Find where the given text appears and provide that cell's center as [x, y] coordinate. 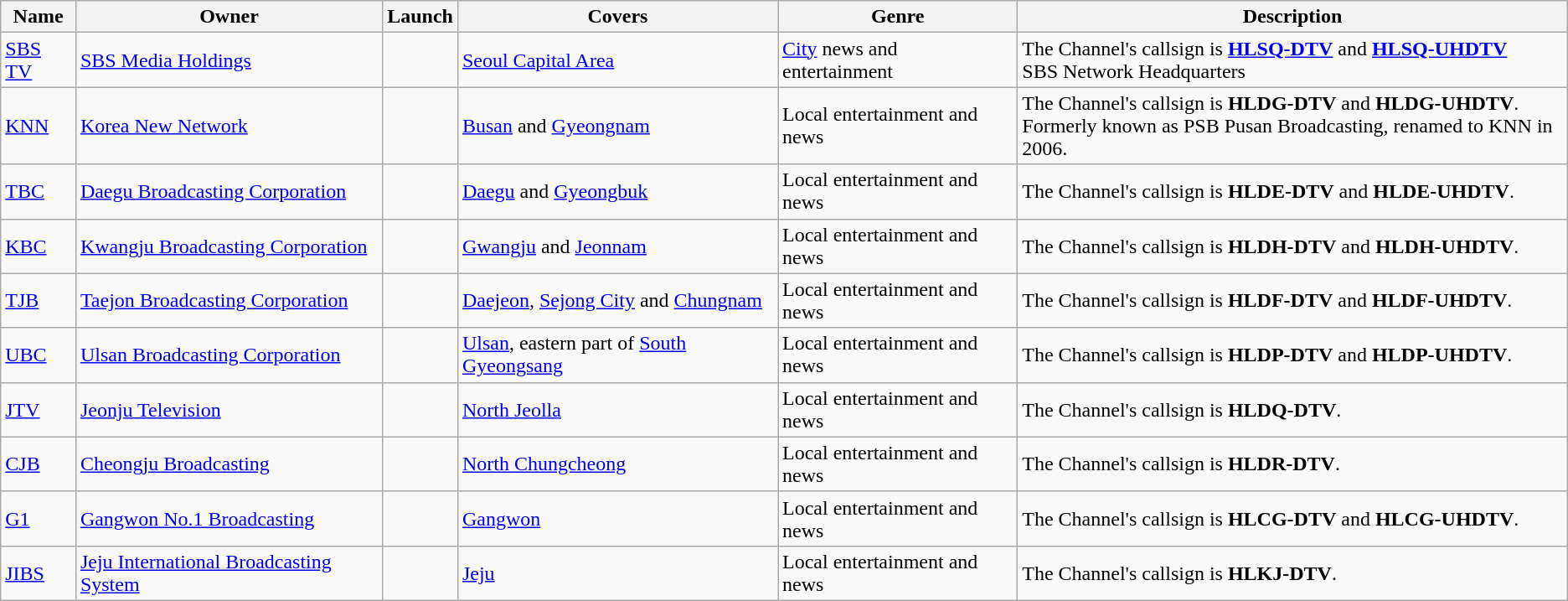
TJB [39, 300]
Covers [617, 17]
Cheongju Broadcasting [229, 464]
TBC [39, 191]
Seoul Capital Area [617, 60]
JTV [39, 409]
North Jeolla [617, 409]
The Channel's callsign is HLKJ-DTV. [1292, 573]
The Channel's callsign is HLDG-DTV and HLDG-UHDTV.Formerly known as PSB Pusan Broadcasting, renamed to KNN in 2006. [1292, 126]
SBS Media Holdings [229, 60]
The Channel's callsign is HLDP-DTV and HLDP-UHDTV. [1292, 355]
Launch [420, 17]
Busan and Gyeongnam [617, 126]
Owner [229, 17]
Jeju [617, 573]
Genre [898, 17]
Taejon Broadcasting Corporation [229, 300]
KBC [39, 246]
Description [1292, 17]
Ulsan Broadcasting Corporation [229, 355]
Daegu Broadcasting Corporation [229, 191]
Gangwon [617, 518]
The Channel's callsign is HLDR-DTV. [1292, 464]
The Channel's callsign is HLDE-DTV and HLDE-UHDTV. [1292, 191]
The Channel's callsign is HLCG-DTV and HLCG-UHDTV. [1292, 518]
City news and entertainment [898, 60]
North Chungcheong [617, 464]
The Channel's callsign is HLSQ-DTV and HLSQ-UHDTVSBS Network Headquarters [1292, 60]
Gwangju and Jeonnam [617, 246]
JIBS [39, 573]
The Channel's callsign is HLDF-DTV and HLDF-UHDTV. [1292, 300]
Jeonju Television [229, 409]
Ulsan, eastern part of South Gyeongsang [617, 355]
Korea New Network [229, 126]
Kwangju Broadcasting Corporation [229, 246]
Daegu and Gyeongbuk [617, 191]
KNN [39, 126]
Name [39, 17]
Jeju International Broadcasting System [229, 573]
The Channel's callsign is HLDH-DTV and HLDH-UHDTV. [1292, 246]
G1 [39, 518]
CJB [39, 464]
SBS TV [39, 60]
Daejeon, Sejong City and Chungnam [617, 300]
UBC [39, 355]
The Channel's callsign is HLDQ-DTV. [1292, 409]
Gangwon No.1 Broadcasting [229, 518]
